Locate the cell with the specified text and output its [x, y] center coordinate. 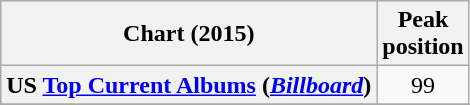
Chart (2015) [189, 34]
99 [423, 85]
Peakposition [423, 34]
US Top Current Albums (Billboard) [189, 85]
